Locate the cell with the specified text and output its (X, Y) center coordinate. 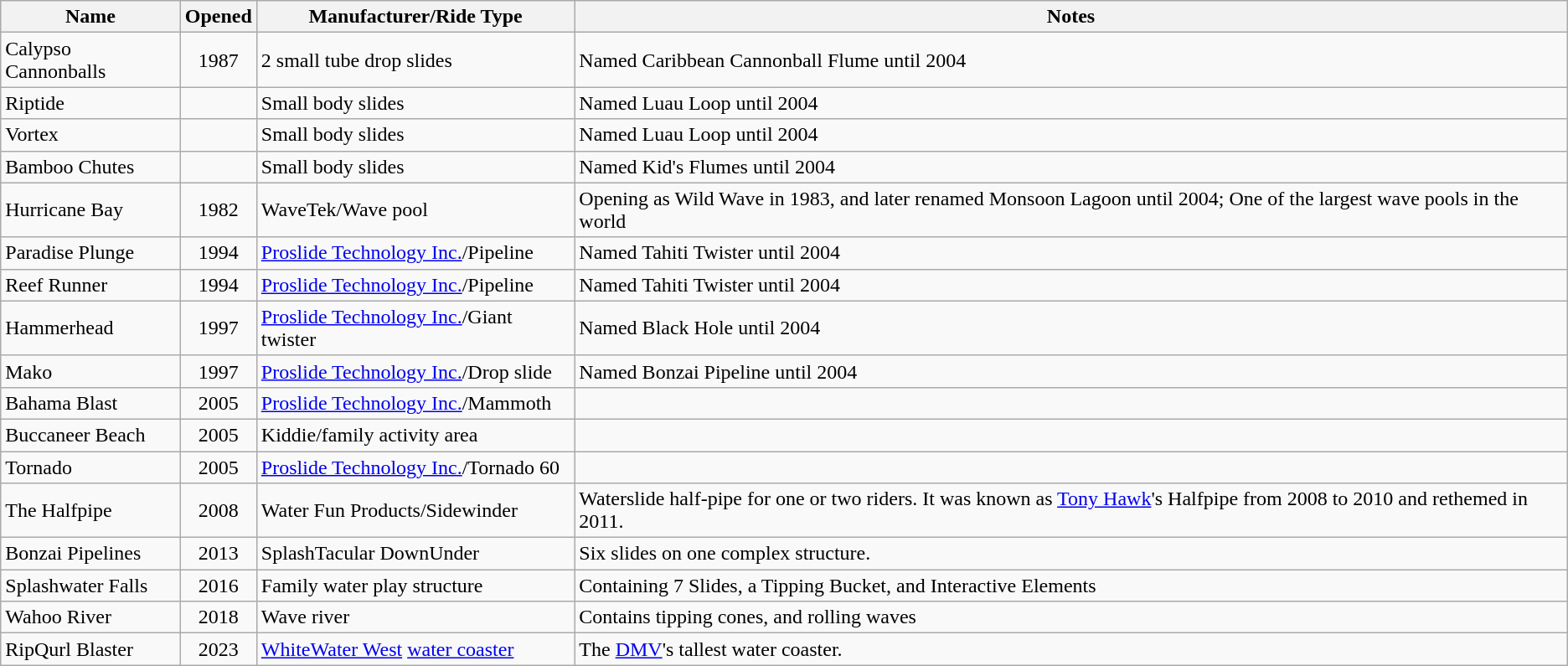
Named Kid's Flumes until 2004 (1070, 167)
Kiddie/family activity area (415, 435)
RipQurl Blaster (90, 649)
Containing 7 Slides, a Tipping Bucket, and Interactive Elements (1070, 586)
Proslide Technology Inc./Giant twister (415, 328)
Named Caribbean Cannonball Flume until 2004 (1070, 60)
Paradise Plunge (90, 253)
Six slides on one complex structure. (1070, 554)
2013 (218, 554)
Wahoo River (90, 617)
Hammerhead (90, 328)
Splashwater Falls (90, 586)
2018 (218, 617)
Bahama Blast (90, 403)
Notes (1070, 17)
SplashTacular DownUnder (415, 554)
Water Fun Products/Sidewinder (415, 511)
Tornado (90, 467)
Proslide Technology Inc./Tornado 60 (415, 467)
2 small tube drop slides (415, 60)
2016 (218, 586)
Reef Runner (90, 285)
The DMV's tallest water coaster. (1070, 649)
Opening as Wild Wave in 1983, and later renamed Monsoon Lagoon until 2004; One of the largest wave pools in the world (1070, 209)
Bonzai Pipelines (90, 554)
The Halfpipe (90, 511)
Waterslide half-pipe for one or two riders. It was known as Tony Hawk's Halfpipe from 2008 to 2010 and rethemed in 2011. (1070, 511)
2023 (218, 649)
Calypso Cannonballs (90, 60)
Wave river (415, 617)
1987 (218, 60)
Opened (218, 17)
2008 (218, 511)
Named Bonzai Pipeline until 2004 (1070, 371)
Family water play structure (415, 586)
WaveTek/Wave pool (415, 209)
Contains tipping cones, and rolling waves (1070, 617)
Riptide (90, 103)
Proslide Technology Inc./Mammoth (415, 403)
Vortex (90, 135)
WhiteWater West water coaster (415, 649)
Bamboo Chutes (90, 167)
Named Black Hole until 2004 (1070, 328)
Proslide Technology Inc./Drop slide (415, 371)
Manufacturer/Ride Type (415, 17)
1982 (218, 209)
Name (90, 17)
Mako (90, 371)
Buccaneer Beach (90, 435)
Hurricane Bay (90, 209)
